Provide the (X, Y) coordinate of the cell's center where the given text is located.  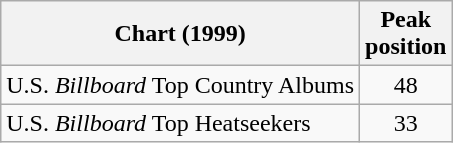
33 (406, 123)
Peakposition (406, 34)
U.S. Billboard Top Country Albums (180, 85)
U.S. Billboard Top Heatseekers (180, 123)
48 (406, 85)
Chart (1999) (180, 34)
